Return (x, y) of the center of cell containing provided text 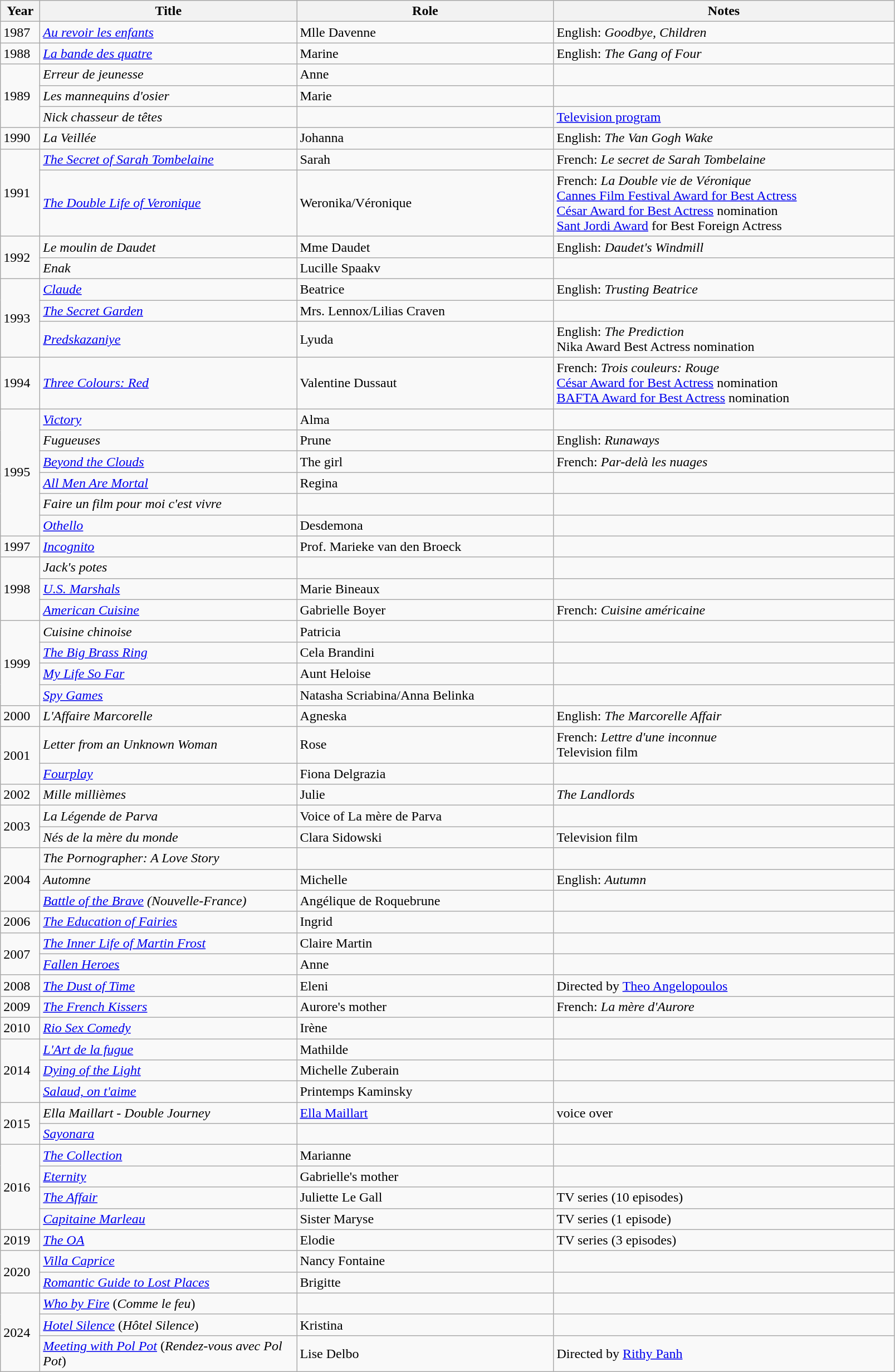
The Secret of Sarah Tombelaine (168, 159)
The Secret Garden (168, 310)
Role (426, 11)
L'Art de la fugue (168, 1049)
Nancy Fontaine (426, 1261)
Voice of La mère de Parva (426, 816)
Mille millièmes (168, 795)
1991 (20, 193)
The girl (426, 462)
Ella Maillart (426, 1113)
Julie (426, 795)
Alma (426, 419)
The Education of Fairies (168, 922)
2007 (20, 954)
1999 (20, 663)
TV series (10 episodes) (724, 1198)
Spy Games (168, 695)
Fiona Delgrazia (426, 774)
La bande des quatre (168, 53)
Letter from an Unknown Woman (168, 745)
Fugueuses (168, 441)
2008 (20, 985)
French: La mère d'Aurore (724, 1007)
The Pornographer: A Love Story (168, 858)
Television film (724, 837)
English: The Van Gogh Wake (724, 138)
Eleni (426, 985)
La Légende de Parva (168, 816)
Hotel Silence (Hôtel Silence) (168, 1325)
Sarah (426, 159)
Irène (426, 1028)
Erreur de jeunesse (168, 75)
1993 (20, 318)
Eternity (168, 1176)
2020 (20, 1272)
Title (168, 11)
The Double Life of Veronique (168, 203)
Mrs. Lennox/Lilias Craven (426, 310)
Fourplay (168, 774)
Beatrice (426, 289)
Marianne (426, 1155)
French: Par-delà les nuages (724, 462)
voice over (724, 1113)
Elodie (426, 1240)
Cuisine chinoise (168, 631)
French: Cuisine américaine (724, 610)
Who by Fire (Comme le feu) (168, 1303)
Aunt Heloise (426, 673)
1989 (20, 96)
2003 (20, 827)
Fallen Heroes (168, 964)
Johanna (426, 138)
The Dust of Time (168, 985)
2015 (20, 1124)
English: Goodbye, Children (724, 32)
1997 (20, 546)
2001 (20, 755)
Incognito (168, 546)
English: Trusting Beatrice (724, 289)
Aurore's mother (426, 1007)
1992 (20, 257)
Faire un film pour moi c'est vivre (168, 504)
French: Trois couleurs: RougeCésar Award for Best Actress nominationBAFTA Award for Best Actress nomination (724, 383)
Victory (168, 419)
2006 (20, 922)
The Collection (168, 1155)
American Cuisine (168, 610)
Angélique de Roquebrune (426, 901)
Ella Maillart - Double Journey (168, 1113)
Weronika/Véronique (426, 203)
Villa Caprice (168, 1261)
Gabrielle's mother (426, 1176)
Juliette Le Gall (426, 1198)
Beyond the Clouds (168, 462)
Le moulin de Daudet (168, 247)
Nés de la mère du monde (168, 837)
The Inner Life of Martin Frost (168, 943)
TV series (3 episodes) (724, 1240)
Marine (426, 53)
English: Daudet's Windmill (724, 247)
Salaud, on t'aime (168, 1092)
Mme Daudet (426, 247)
Romantic Guide to Lost Places (168, 1282)
Prof. Marieke van den Broeck (426, 546)
Rio Sex Comedy (168, 1028)
The OA (168, 1240)
2010 (20, 1028)
Sister Maryse (426, 1219)
1990 (20, 138)
Three Colours: Red (168, 383)
Marie (426, 96)
Desdemona (426, 525)
2004 (20, 880)
English: Autumn (724, 880)
Othello (168, 525)
My Life So Far (168, 673)
Capitaine Marleau (168, 1219)
Predskazaniye (168, 340)
Claire Martin (426, 943)
The French Kissers (168, 1007)
The Affair (168, 1198)
Patricia (426, 631)
Ingrid (426, 922)
1995 (20, 472)
1988 (20, 53)
Directed by Theo Angelopoulos (724, 985)
2014 (20, 1070)
Clara Sidowski (426, 837)
Au revoir les enfants (168, 32)
Gabrielle Boyer (426, 610)
Marie Bineaux (426, 589)
The Big Brass Ring (168, 652)
Sayonara (168, 1134)
La Veillée (168, 138)
Television program (724, 117)
2024 (20, 1332)
Mathilde (426, 1049)
Claude (168, 289)
Directed by Rithy Panh (724, 1354)
Natasha Scriabina/Anna Belinka (426, 695)
Lise Delbo (426, 1354)
Prune (426, 441)
2002 (20, 795)
English: The PredictionNika Award Best Actress nomination (724, 340)
2000 (20, 716)
Jack's potes (168, 568)
Michelle Zuberain (426, 1071)
Printemps Kaminsky (426, 1092)
2019 (20, 1240)
English: The Gang of Four (724, 53)
Dying of the Light (168, 1071)
Battle of the Brave (Nouvelle-France) (168, 901)
2009 (20, 1007)
English: Runaways (724, 441)
Rose (426, 745)
Kristina (426, 1325)
Michelle (426, 880)
French: Le secret de Sarah Tombelaine (724, 159)
Agneska (426, 716)
1998 (20, 589)
French: Lettre d'une inconnueTelevision film (724, 745)
English: The Marcorelle Affair (724, 716)
Les mannequins d'osier (168, 96)
L'Affaire Marcorelle (168, 716)
Nick chasseur de têtes (168, 117)
Valentine Dussaut (426, 383)
1987 (20, 32)
U.S. Marshals (168, 589)
Notes (724, 11)
Lucille Spaakv (426, 268)
The Landlords (724, 795)
Enak (168, 268)
Year (20, 11)
Cela Brandini (426, 652)
Meeting with Pol Pot (Rendez-vous avec Pol Pot) (168, 1354)
1994 (20, 383)
All Men Are Mortal (168, 483)
Automne (168, 880)
2016 (20, 1187)
Lyuda (426, 340)
Brigitte (426, 1282)
TV series (1 episode) (724, 1219)
Regina (426, 483)
Mlle Davenne (426, 32)
